For the text-containing cell, return its midpoint in (x, y) coordinate format. 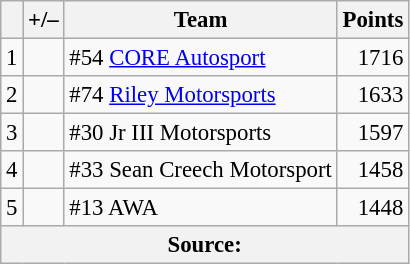
Points (372, 20)
#30 Jr III Motorsports (200, 133)
1 (12, 58)
4 (12, 170)
+/– (44, 20)
Source: (205, 245)
#74 Riley Motorsports (200, 95)
1716 (372, 58)
#54 CORE Autosport (200, 58)
1458 (372, 170)
Team (200, 20)
1597 (372, 133)
1448 (372, 208)
2 (12, 95)
#13 AWA (200, 208)
#33 Sean Creech Motorsport (200, 170)
1633 (372, 95)
3 (12, 133)
5 (12, 208)
